Capture the cell that displays the provided text and extract its (x, y) central coordinate. 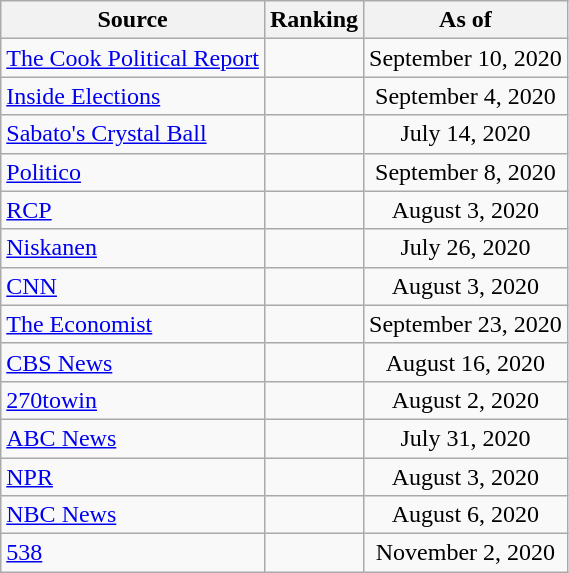
August 6, 2020 (466, 515)
Niskanen (133, 248)
July 14, 2020 (466, 134)
September 10, 2020 (466, 58)
RCP (133, 210)
538 (133, 553)
July 26, 2020 (466, 248)
CNN (133, 286)
September 4, 2020 (466, 96)
Ranking (314, 20)
August 16, 2020 (466, 362)
CBS News (133, 362)
September 23, 2020 (466, 324)
Source (133, 20)
The Cook Political Report (133, 58)
August 2, 2020 (466, 400)
July 31, 2020 (466, 438)
NPR (133, 477)
November 2, 2020 (466, 553)
ABC News (133, 438)
Sabato's Crystal Ball (133, 134)
270towin (133, 400)
Inside Elections (133, 96)
The Economist (133, 324)
NBC News (133, 515)
Politico (133, 172)
As of (466, 20)
September 8, 2020 (466, 172)
